Scan for the cell matching the given text and deliver its (X, Y) coordinate at center. 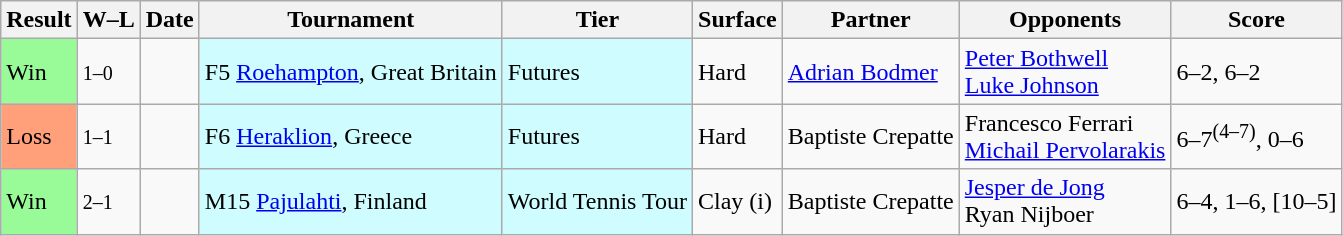
1–0 (108, 72)
Adrian Bodmer (870, 72)
World Tennis Tour (597, 202)
Tournament (350, 20)
M15 Pajulahti, Finland (350, 202)
F6 Heraklion, Greece (350, 136)
Date (170, 20)
Score (1256, 20)
W–L (108, 20)
2–1 (108, 202)
6–7(4–7), 0–6 (1256, 136)
Opponents (1065, 20)
Surface (738, 20)
Jesper de Jong Ryan Nijboer (1065, 202)
Partner (870, 20)
Loss (39, 136)
Peter Bothwell Luke Johnson (1065, 72)
Clay (i) (738, 202)
F5 Roehampton, Great Britain (350, 72)
6–4, 1–6, [10–5] (1256, 202)
Francesco Ferrari Michail Pervolarakis (1065, 136)
6–2, 6–2 (1256, 72)
Tier (597, 20)
1–1 (108, 136)
Result (39, 20)
